Provide the (X, Y) coordinate of the cell's center where the given text is located.  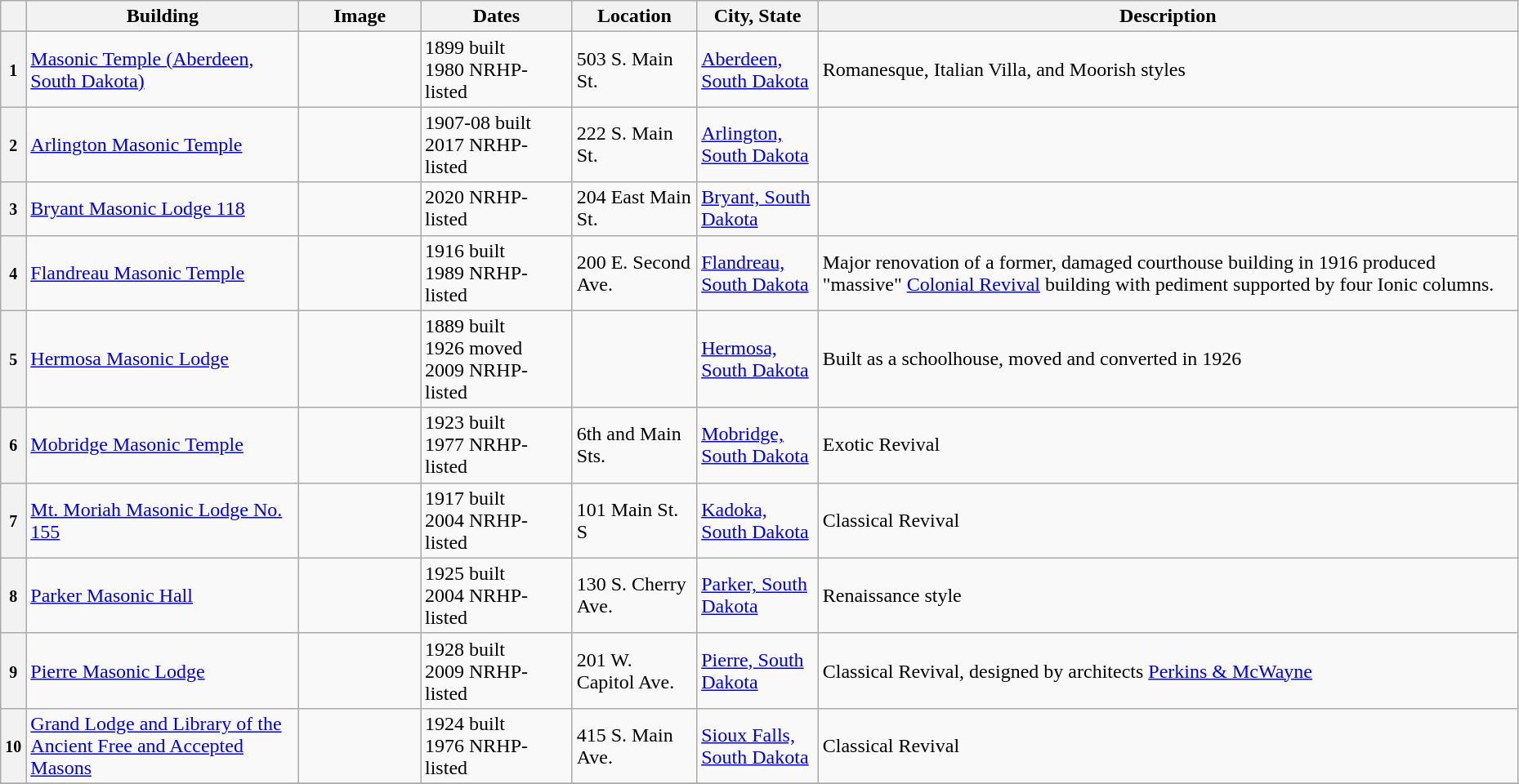
4 (13, 273)
Bryant, South Dakota (758, 209)
Mobridge, South Dakota (758, 445)
Masonic Temple (Aberdeen, South Dakota) (163, 69)
7 (13, 520)
Parker Masonic Hall (163, 595)
Kadoka, South Dakota (758, 520)
2 (13, 145)
Classical Revival, designed by architects Perkins & McWayne (1168, 670)
Building (163, 16)
130 S. Cherry Ave. (634, 595)
Aberdeen, South Dakota (758, 69)
6 (13, 445)
415 S. Main Ave. (634, 746)
1907-08 built2017 NRHP-listed (496, 145)
Image (360, 16)
5 (13, 359)
City, State (758, 16)
Built as a schoolhouse, moved and converted in 1926 (1168, 359)
3 (13, 209)
Dates (496, 16)
8 (13, 595)
1889 built1926 moved2009 NRHP-listed (496, 359)
Arlington, South Dakota (758, 145)
Romanesque, Italian Villa, and Moorish styles (1168, 69)
Mt. Moriah Masonic Lodge No. 155 (163, 520)
201 W. Capitol Ave. (634, 670)
204 East Main St. (634, 209)
Exotic Revival (1168, 445)
1 (13, 69)
Grand Lodge and Library of the Ancient Free and Accepted Masons (163, 746)
Flandreau Masonic Temple (163, 273)
1899 built1980 NRHP-listed (496, 69)
Description (1168, 16)
9 (13, 670)
1917 built2004 NRHP-listed (496, 520)
1924 built1976 NRHP-listed (496, 746)
Pierre, South Dakota (758, 670)
1928 built2009 NRHP-listed (496, 670)
Flandreau, South Dakota (758, 273)
Bryant Masonic Lodge 118 (163, 209)
1923 built1977 NRHP-listed (496, 445)
Location (634, 16)
Pierre Masonic Lodge (163, 670)
101 Main St. S (634, 520)
200 E. Second Ave. (634, 273)
1925 built2004 NRHP-listed (496, 595)
Hermosa, South Dakota (758, 359)
Renaissance style (1168, 595)
Mobridge Masonic Temple (163, 445)
222 S. Main St. (634, 145)
6th and Main Sts. (634, 445)
Hermosa Masonic Lodge (163, 359)
Arlington Masonic Temple (163, 145)
1916 built1989 NRHP-listed (496, 273)
Parker, South Dakota (758, 595)
503 S. Main St. (634, 69)
10 (13, 746)
2020 NRHP-listed (496, 209)
Sioux Falls, South Dakota (758, 746)
